Scan for the cell matching the given text and deliver its [x, y] coordinate at center. 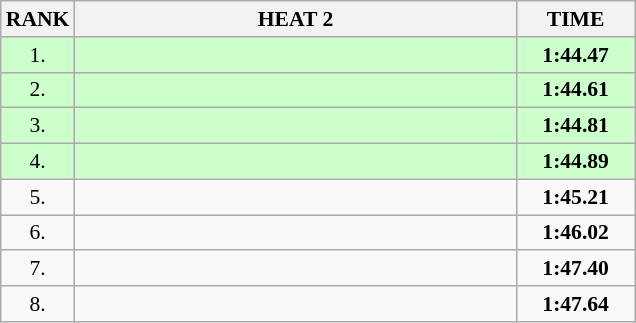
RANK [38, 19]
1:46.02 [576, 233]
1:47.40 [576, 269]
3. [38, 126]
1:45.21 [576, 197]
1:47.64 [576, 304]
1:44.47 [576, 55]
TIME [576, 19]
HEAT 2 [295, 19]
1:44.61 [576, 90]
1:44.89 [576, 162]
8. [38, 304]
6. [38, 233]
2. [38, 90]
4. [38, 162]
5. [38, 197]
1. [38, 55]
1:44.81 [576, 126]
7. [38, 269]
